For the text-containing cell, return its midpoint in [X, Y] coordinate format. 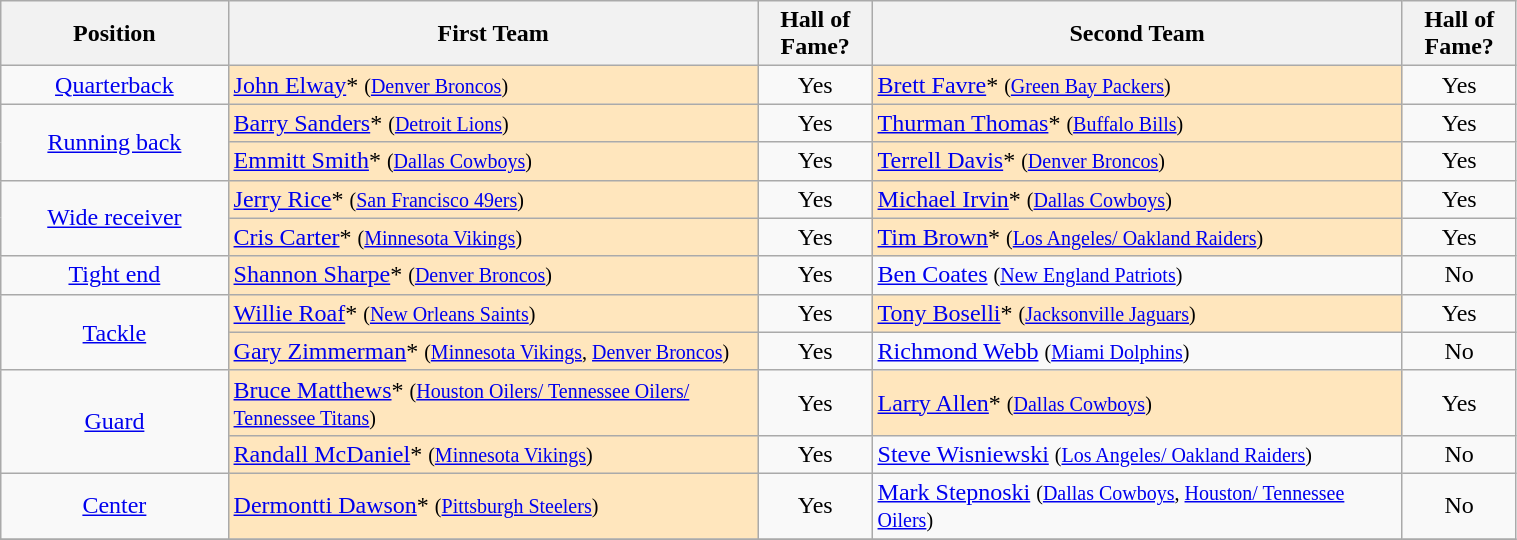
Tim Brown* (Los Angeles/ Oakland Raiders) [1137, 237]
Tight end [114, 275]
Michael Irvin* (Dallas Cowboys) [1137, 199]
Guard [114, 422]
Ben Coates (New England Patriots) [1137, 275]
Thurman Thomas* (Buffalo Bills) [1137, 123]
Second Team [1137, 34]
Running back [114, 142]
Tony Boselli* (Jacksonville Jaguars) [1137, 313]
First Team [493, 34]
Steve Wisniewski (Los Angeles/ Oakland Raiders) [1137, 454]
Tackle [114, 332]
John Elway* (Denver Broncos) [493, 85]
Larry Allen* (Dallas Cowboys) [1137, 402]
Gary Zimmerman* (Minnesota Vikings, Denver Broncos) [493, 351]
Richmond Webb (Miami Dolphins) [1137, 351]
Barry Sanders* (Detroit Lions) [493, 123]
Cris Carter* (Minnesota Vikings) [493, 237]
Position [114, 34]
Center [114, 506]
Shannon Sharpe* (Denver Broncos) [493, 275]
Bruce Matthews* (Houston Oilers/ Tennessee Oilers/ Tennessee Titans) [493, 402]
Willie Roaf* (New Orleans Saints) [493, 313]
Jerry Rice* (San Francisco 49ers) [493, 199]
Wide receiver [114, 218]
Quarterback [114, 85]
Terrell Davis* (Denver Broncos) [1137, 161]
Brett Favre* (Green Bay Packers) [1137, 85]
Dermontti Dawson* (Pittsburgh Steelers) [493, 506]
Randall McDaniel* (Minnesota Vikings) [493, 454]
Mark Stepnoski (Dallas Cowboys, Houston/ Tennessee Oilers) [1137, 506]
Emmitt Smith* (Dallas Cowboys) [493, 161]
